For the text-containing cell, return its midpoint in (X, Y) coordinate format. 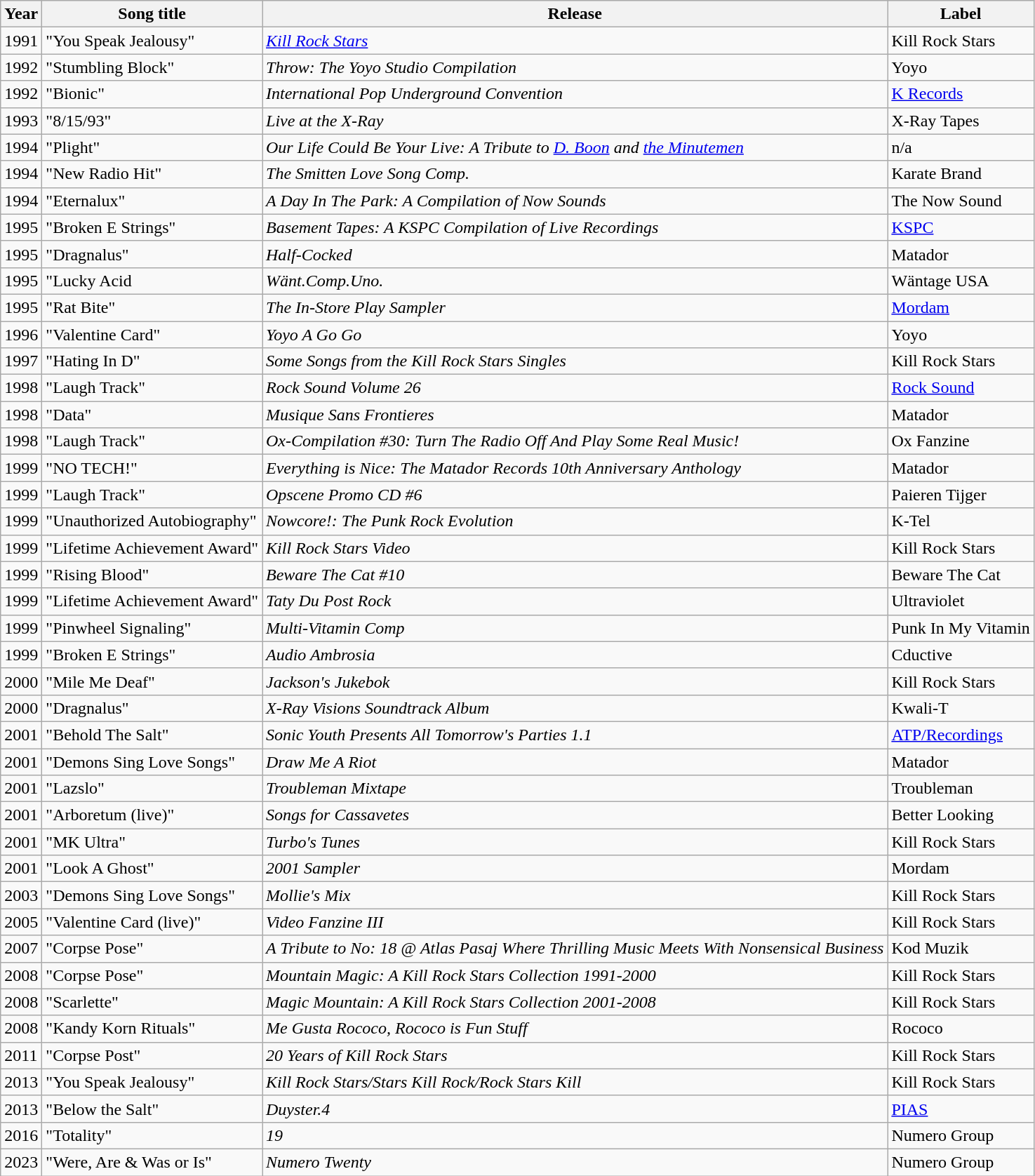
2023 (21, 1162)
2007 (21, 949)
X-Ray Visions Soundtrack Album (575, 708)
International Pop Underground Convention (575, 94)
Me Gusta Rococo, Rococo is Fun Stuff (575, 1029)
"Scarlette" (152, 1002)
1991 (21, 41)
"Valentine Card" (152, 335)
1993 (21, 121)
Magic Mountain: A Kill Rock Stars Collection 2001-2008 (575, 1002)
1997 (21, 361)
Rock Sound (961, 388)
Kill Rock Stars Video (575, 548)
"Look A Ghost" (152, 869)
2011 (21, 1055)
Jackson's Jukebok (575, 681)
"Eternalux" (152, 201)
Troubleman (961, 789)
"NO TECH!" (152, 468)
Some Songs from the Kill Rock Stars Singles (575, 361)
The Now Sound (961, 201)
Half-Cocked (575, 254)
"Corpse Post" (152, 1055)
Rococo (961, 1029)
"Were, Are & Was or Is" (152, 1162)
Ox Fanzine (961, 441)
"Behold The Salt" (152, 735)
2016 (21, 1135)
"MK Ultra" (152, 842)
2001 Sampler (575, 869)
"Mile Me Deaf" (152, 681)
Ox-Compilation #30: Turn The Radio Off And Play Some Real Music! (575, 441)
Songs for Cassavetes (575, 815)
Kod Muzik (961, 949)
Multi-Vitamin Comp (575, 628)
Song title (152, 14)
Live at the X-Ray (575, 121)
Wänt.Comp.Uno. (575, 281)
"Stumbling Block" (152, 67)
Mollie's Mix (575, 895)
"Valentine Card (live)" (152, 922)
"Lucky Acid (152, 281)
Wäntage USA (961, 281)
Duyster.4 (575, 1109)
"Lazslo" (152, 789)
"Data" (152, 415)
Better Looking (961, 815)
"Below the Salt" (152, 1109)
Kill Rock Stars/Stars Kill Rock/Rock Stars Kill (575, 1082)
Throw: The Yoyo Studio Compilation (575, 67)
"Plight" (152, 147)
Beware The Cat (961, 575)
"Arboretum (live)" (152, 815)
Kwali-T (961, 708)
Label (961, 14)
"New Radio Hit" (152, 174)
"8/15/93" (152, 121)
PIAS (961, 1109)
Musique Sans Frontieres (575, 415)
Our Life Could Be Your Live: A Tribute to D. Boon and the Minutemen (575, 147)
K Records (961, 94)
Draw Me A Riot (575, 761)
"Rising Blood" (152, 575)
The Smitten Love Song Comp. (575, 174)
Opscene Promo CD #6 (575, 495)
"Kandy Korn Rituals" (152, 1029)
Taty Du Post Rock (575, 601)
Year (21, 14)
"Hating In D" (152, 361)
Everything is Nice: The Matador Records 10th Anniversary Anthology (575, 468)
Mountain Magic: A Kill Rock Stars Collection 1991-2000 (575, 975)
The In-Store Play Sampler (575, 307)
Release (575, 14)
Cductive (961, 655)
Punk In My Vitamin (961, 628)
20 Years of Kill Rock Stars (575, 1055)
1996 (21, 335)
Basement Tapes: A KSPC Compilation of Live Recordings (575, 227)
A Tribute to No: 18 @ Atlas Pasaj Where Thrilling Music Meets With Nonsensical Business (575, 949)
Beware The Cat #10 (575, 575)
"Bionic" (152, 94)
2005 (21, 922)
Video Fanzine III (575, 922)
Turbo's Tunes (575, 842)
"Unauthorized Autobiography" (152, 521)
"Pinwheel Signaling" (152, 628)
Yoyo A Go Go (575, 335)
Rock Sound Volume 26 (575, 388)
Paieren Tijger (961, 495)
ATP/Recordings (961, 735)
Karate Brand (961, 174)
KSPC (961, 227)
K-Tel (961, 521)
Troubleman Mixtape (575, 789)
"Totality" (152, 1135)
"Rat Bite" (152, 307)
Numero Twenty (575, 1162)
n/a (961, 147)
2003 (21, 895)
X-Ray Tapes (961, 121)
Sonic Youth Presents All Tomorrow's Parties 1.1 (575, 735)
Audio Ambrosia (575, 655)
Nowcore!: The Punk Rock Evolution (575, 521)
A Day In The Park: A Compilation of Now Sounds (575, 201)
19 (575, 1135)
Ultraviolet (961, 601)
